Output the [x, y] coordinate of the center of the cell containing the given text.  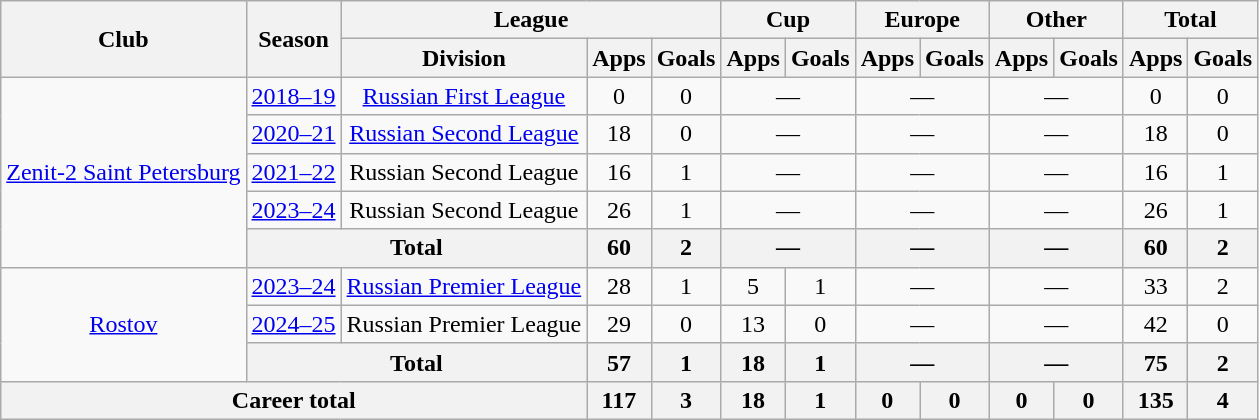
3 [686, 400]
2020–21 [294, 134]
Other [1056, 20]
League [531, 20]
Rostov [124, 324]
135 [1155, 400]
5 [753, 286]
2021–22 [294, 172]
Europe [922, 20]
28 [619, 286]
13 [753, 324]
29 [619, 324]
Season [294, 39]
42 [1155, 324]
57 [619, 362]
117 [619, 400]
Career total [294, 400]
33 [1155, 286]
4 [1223, 400]
2024–25 [294, 324]
Club [124, 39]
Russian First League [464, 96]
Division [464, 58]
2018–19 [294, 96]
Cup [788, 20]
Zenit-2 Saint Petersburg [124, 172]
75 [1155, 362]
